Extract the [x, y] coordinate from the center of the cell holding the provided text.  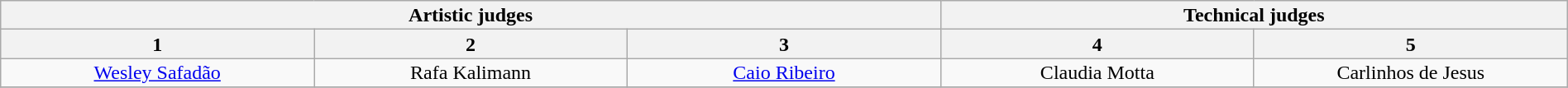
Claudia Motta [1097, 72]
Technical judges [1254, 15]
Caio Ribeiro [784, 72]
1 [157, 44]
Wesley Safadão [157, 72]
Carlinhos de Jesus [1411, 72]
2 [471, 44]
3 [784, 44]
4 [1097, 44]
5 [1411, 44]
Artistic judges [471, 15]
Rafa Kalimann [471, 72]
